Extract the [x, y] coordinate from the center of the cell holding the provided text.  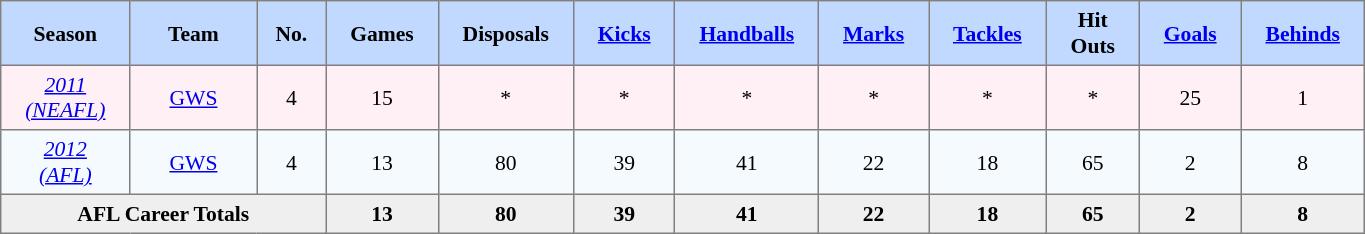
Season [66, 33]
Marks [874, 33]
Kicks [624, 33]
2012(AFL) [66, 162]
Hit Outs [1092, 33]
2011(NEAFL) [66, 97]
15 [382, 97]
25 [1190, 97]
1 [1302, 97]
No. [292, 33]
Disposals [506, 33]
Team [194, 33]
Games [382, 33]
Tackles [988, 33]
Behinds [1302, 33]
AFL Career Totals [164, 214]
Handballs [747, 33]
Goals [1190, 33]
